From the cell containing the given text, extract its center point as (X, Y) coordinate. 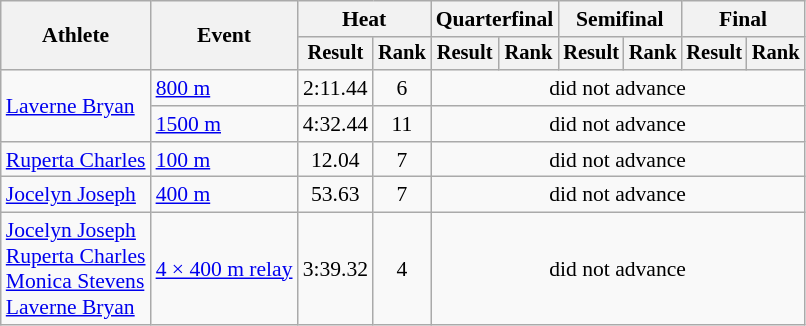
53.63 (336, 195)
Event (224, 36)
6 (402, 88)
Athlete (76, 36)
2:11.44 (336, 88)
Ruperta Charles (76, 160)
Jocelyn Joseph (76, 195)
800 m (224, 88)
4 (402, 269)
Jocelyn JosephRuperta CharlesMonica StevensLaverne Bryan (76, 269)
400 m (224, 195)
4:32.44 (336, 124)
3:39.32 (336, 269)
Quarterfinal (495, 19)
Heat (364, 19)
Semifinal (620, 19)
100 m (224, 160)
11 (402, 124)
4 × 400 m relay (224, 269)
Final (742, 19)
12.04 (336, 160)
1500 m (224, 124)
Laverne Bryan (76, 106)
